Identify which cell holds the provided text, then report its (X, Y) central coordinate. 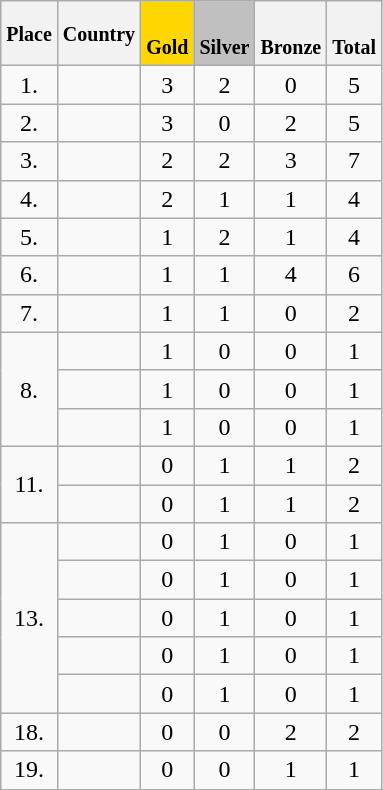
2. (30, 123)
8. (30, 389)
1. (30, 85)
18. (30, 732)
5. (30, 237)
Country (98, 34)
19. (30, 770)
3. (30, 161)
11. (30, 484)
Total (354, 34)
7 (354, 161)
6 (354, 275)
Silver (224, 34)
Bronze (291, 34)
13. (30, 618)
6. (30, 275)
4. (30, 199)
7. (30, 313)
Place (30, 34)
Gold (168, 34)
